Scan for the cell matching the given text and deliver its [X, Y] coordinate at center. 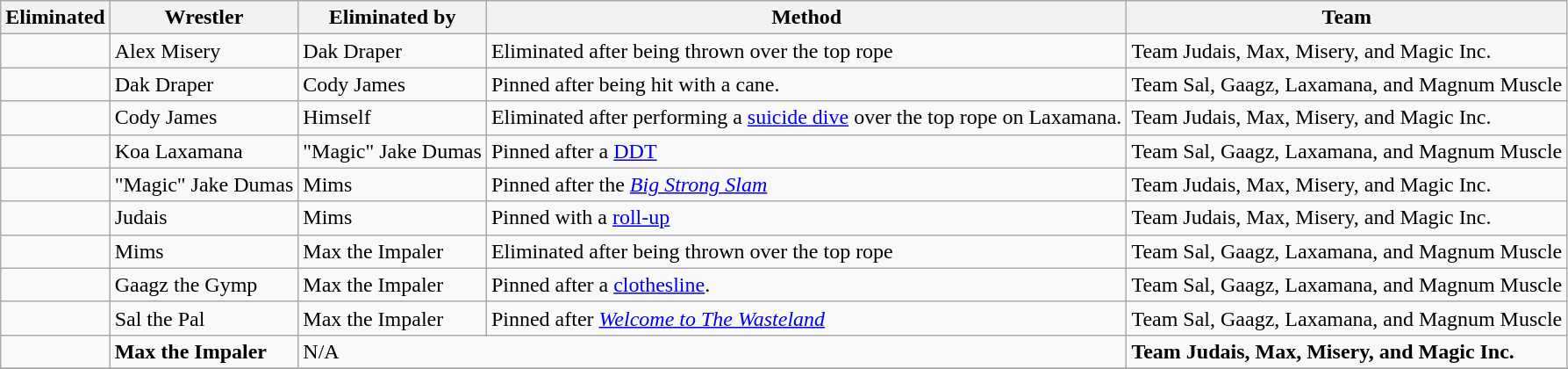
Wrestler [204, 18]
Koa Laxamana [204, 151]
Pinned with a roll-up [805, 218]
Judais [204, 218]
Pinned after Welcome to The Wasteland [805, 318]
Gaagz the Gymp [204, 285]
Eliminated by [393, 18]
Team [1347, 18]
Alex Misery [204, 51]
Eliminated [55, 18]
Method [805, 18]
Eliminated after performing a suicide dive over the top rope on Laxamana. [805, 118]
Himself [393, 118]
Sal the Pal [204, 318]
N/A [712, 351]
Pinned after a DDT [805, 151]
Pinned after a clothesline. [805, 285]
Pinned after being hit with a cane. [805, 84]
Pinned after the Big Strong Slam [805, 184]
